Pinpoint the cell where the given text exists, returning its [x, y] midpoint coordinate. 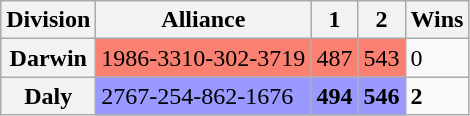
546 [382, 96]
Alliance [204, 20]
1 [334, 20]
1986-3310-302-3719 [204, 58]
Wins [437, 20]
Darwin [48, 58]
0 [437, 58]
487 [334, 58]
Daly [48, 96]
2767-254-862-1676 [204, 96]
543 [382, 58]
Division [48, 20]
494 [334, 96]
